Extract the [x, y] coordinate from the center of the cell holding the provided text.  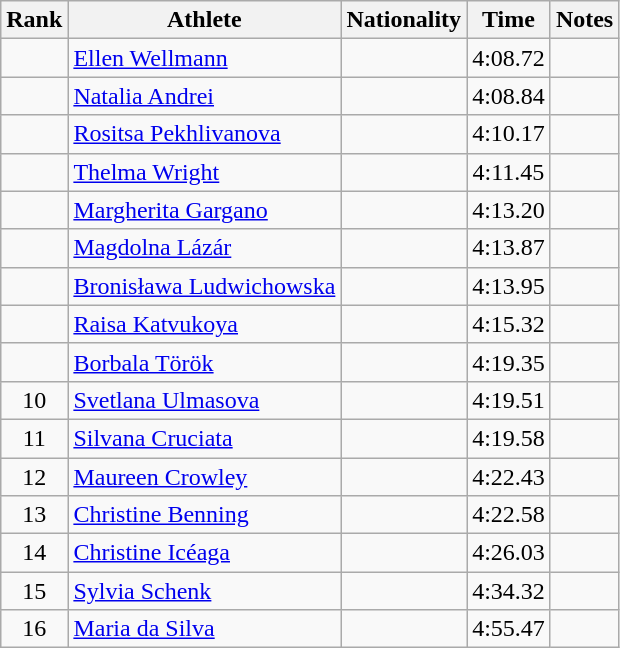
4:55.47 [509, 629]
4:08.84 [509, 96]
Notes [584, 20]
Christine Icéaga [204, 553]
16 [34, 629]
10 [34, 400]
Rank [34, 20]
4:08.72 [509, 58]
4:13.20 [509, 210]
Sylvia Schenk [204, 591]
4:22.43 [509, 477]
4:13.87 [509, 248]
Maureen Crowley [204, 477]
Nationality [404, 20]
Thelma Wright [204, 172]
4:22.58 [509, 515]
4:15.32 [509, 324]
Borbala Török [204, 362]
Margherita Gargano [204, 210]
12 [34, 477]
Christine Benning [204, 515]
4:19.58 [509, 438]
Raisa Katvukoya [204, 324]
Time [509, 20]
Maria da Silva [204, 629]
Svetlana Ulmasova [204, 400]
14 [34, 553]
Rositsa Pekhlivanova [204, 134]
4:13.95 [509, 286]
11 [34, 438]
15 [34, 591]
Bronisława Ludwichowska [204, 286]
4:26.03 [509, 553]
4:19.35 [509, 362]
Natalia Andrei [204, 96]
4:10.17 [509, 134]
13 [34, 515]
Silvana Cruciata [204, 438]
4:19.51 [509, 400]
Ellen Wellmann [204, 58]
Magdolna Lázár [204, 248]
4:11.45 [509, 172]
4:34.32 [509, 591]
Athlete [204, 20]
